Locate the cell with the specified text and output its (X, Y) center coordinate. 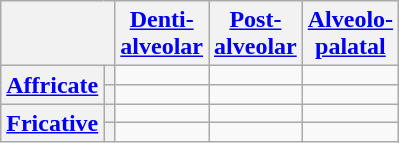
Post-alveolar (256, 34)
Fricative (52, 123)
Alveolo-palatal (350, 34)
Affricate (52, 85)
Denti-alveolar (162, 34)
